From the cell containing the given text, extract its center point as [X, Y] coordinate. 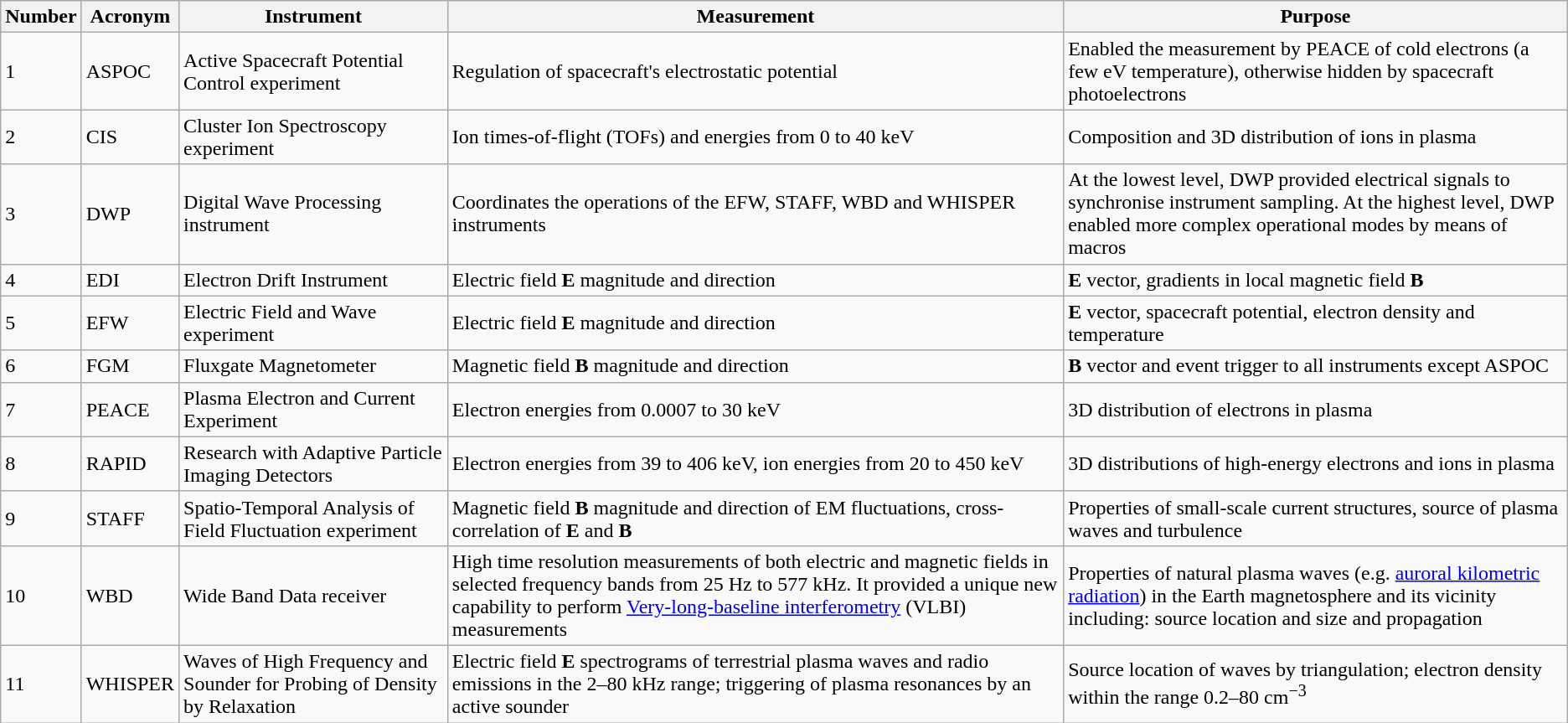
Electric Field and Wave experiment [313, 323]
EFW [130, 323]
Electron energies from 0.0007 to 30 keV [756, 409]
Regulation of spacecraft's electrostatic potential [756, 71]
STAFF [130, 518]
Instrument [313, 17]
Magnetic field B magnitude and direction of EM fluctuations, cross-correlation of E and B [756, 518]
ASPOC [130, 71]
10 [41, 595]
Digital Wave Processing instrument [313, 214]
Electron Drift Instrument [313, 280]
WHISPER [130, 684]
7 [41, 409]
E vector, gradients in local magnetic field B [1316, 280]
Number [41, 17]
Ion times-of-flight (TOFs) and energies from 0 to 40 keV [756, 137]
Acronym [130, 17]
5 [41, 323]
PEACE [130, 409]
Measurement [756, 17]
2 [41, 137]
3D distribution of electrons in plasma [1316, 409]
9 [41, 518]
Magnetic field B magnitude and direction [756, 366]
EDI [130, 280]
Wide Band Data receiver [313, 595]
DWP [130, 214]
Properties of small-scale current structures, source of plasma waves and turbulence [1316, 518]
Plasma Electron and Current Experiment [313, 409]
B vector and event trigger to all instruments except ASPOC [1316, 366]
Waves of High Frequency and Sounder for Probing of Density by Relaxation [313, 684]
Purpose [1316, 17]
RAPID [130, 464]
8 [41, 464]
CIS [130, 137]
Fluxgate Magnetometer [313, 366]
6 [41, 366]
Composition and 3D distribution of ions in plasma [1316, 137]
WBD [130, 595]
Source location of waves by triangulation; electron density within the range 0.2–80 cm−3 [1316, 684]
Spatio-Temporal Analysis of Field Fluctuation experiment [313, 518]
E vector, spacecraft potential, electron density and temperature [1316, 323]
11 [41, 684]
3D distributions of high-energy electrons and ions in plasma [1316, 464]
Coordinates the operations of the EFW, STAFF, WBD and WHISPER instruments [756, 214]
Active Spacecraft Potential Control experiment [313, 71]
3 [41, 214]
Enabled the measurement by PEACE of cold electrons (a few eV temperature), otherwise hidden by spacecraft photoelectrons [1316, 71]
FGM [130, 366]
Cluster Ion Spectroscopy experiment [313, 137]
Research with Adaptive Particle Imaging Detectors [313, 464]
4 [41, 280]
Electron energies from 39 to 406 keV, ion energies from 20 to 450 keV [756, 464]
1 [41, 71]
